Pinpoint the cell where the given text exists, returning its (X, Y) midpoint coordinate. 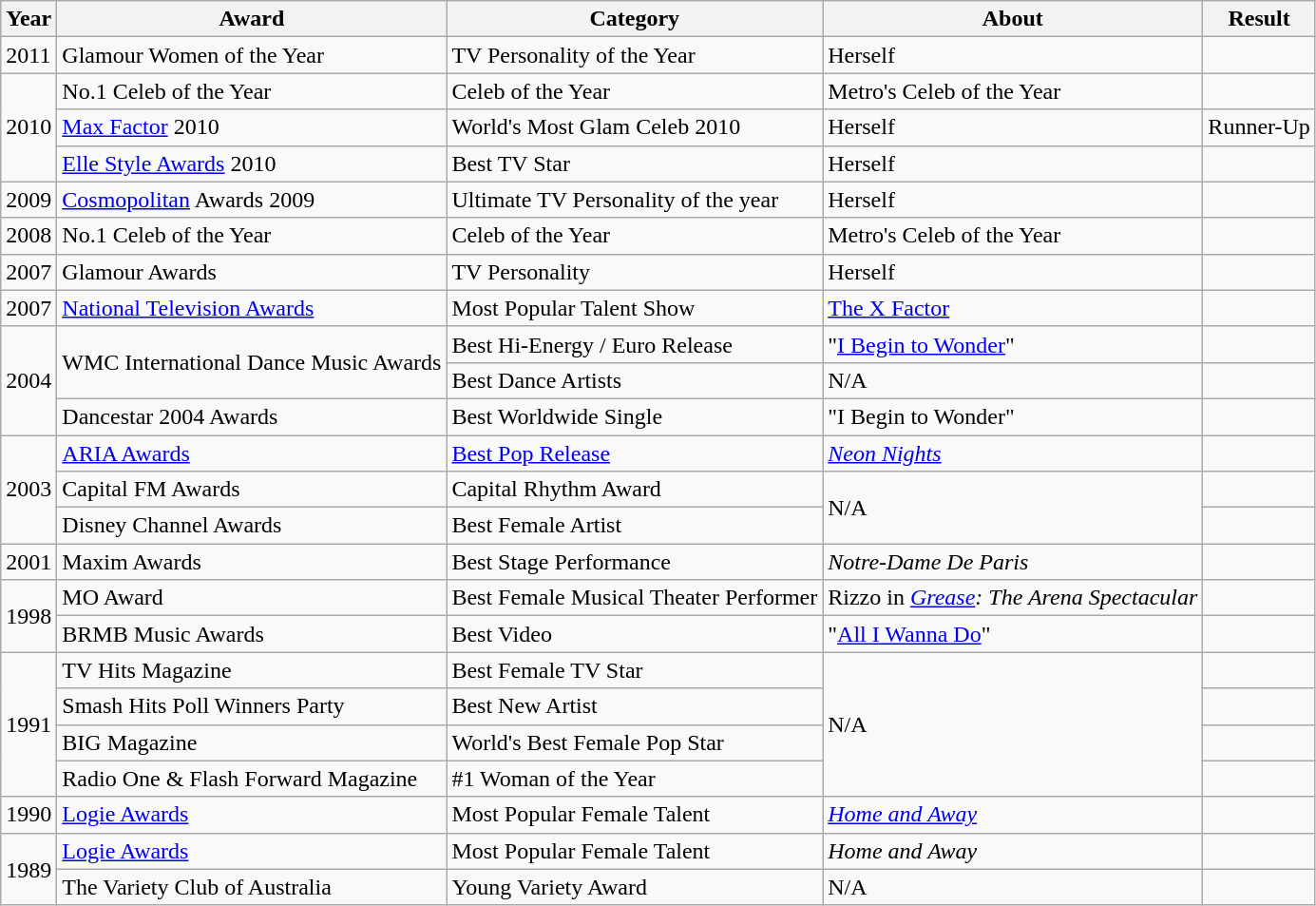
World's Most Glam Celeb 2010 (635, 127)
TV Personality of the Year (635, 55)
2010 (29, 127)
World's Best Female Pop Star (635, 742)
National Television Awards (252, 308)
BRMB Music Awards (252, 634)
2003 (29, 490)
Disney Channel Awards (252, 526)
Radio One & Flash Forward Magazine (252, 779)
2008 (29, 236)
Best Dance Artists (635, 380)
Best Female TV Star (635, 670)
Rizzo in Grease: The Arena Spectacular (1013, 598)
Award (252, 19)
2004 (29, 380)
Dancestar 2004 Awards (252, 416)
Best Female Musical Theater Performer (635, 598)
MO Award (252, 598)
Capital Rhythm Award (635, 490)
Elle Style Awards 2010 (252, 164)
Best Female Artist (635, 526)
2011 (29, 55)
Max Factor 2010 (252, 127)
TV Hits Magazine (252, 670)
Maxim Awards (252, 562)
1990 (29, 815)
1998 (29, 616)
Notre-Dame De Paris (1013, 562)
1991 (29, 724)
TV Personality (635, 272)
Glamour Women of the Year (252, 55)
Year (29, 19)
The Variety Club of Australia (252, 887)
2009 (29, 200)
Category (635, 19)
Glamour Awards (252, 272)
Young Variety Award (635, 887)
Neon Nights (1013, 453)
About (1013, 19)
2001 (29, 562)
Best Pop Release (635, 453)
Best Worldwide Single (635, 416)
Best Video (635, 634)
Best New Artist (635, 706)
#1 Woman of the Year (635, 779)
Runner-Up (1260, 127)
The X Factor (1013, 308)
Result (1260, 19)
Best TV Star (635, 164)
Smash Hits Poll Winners Party (252, 706)
Best Stage Performance (635, 562)
"All I Wanna Do" (1013, 634)
Ultimate TV Personality of the year (635, 200)
Most Popular Talent Show (635, 308)
BIG Magazine (252, 742)
1989 (29, 869)
Cosmopolitan Awards 2009 (252, 200)
ARIA Awards (252, 453)
Capital FM Awards (252, 490)
Best Hi-Energy / Euro Release (635, 344)
WMC International Dance Music Awards (252, 362)
